Capture the cell that displays the provided text and extract its (X, Y) central coordinate. 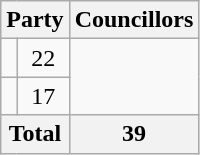
17 (43, 96)
Councillors (134, 20)
22 (43, 58)
39 (134, 134)
Total (35, 134)
Party (35, 20)
